Scan for the cell matching the given text and deliver its [x, y] coordinate at center. 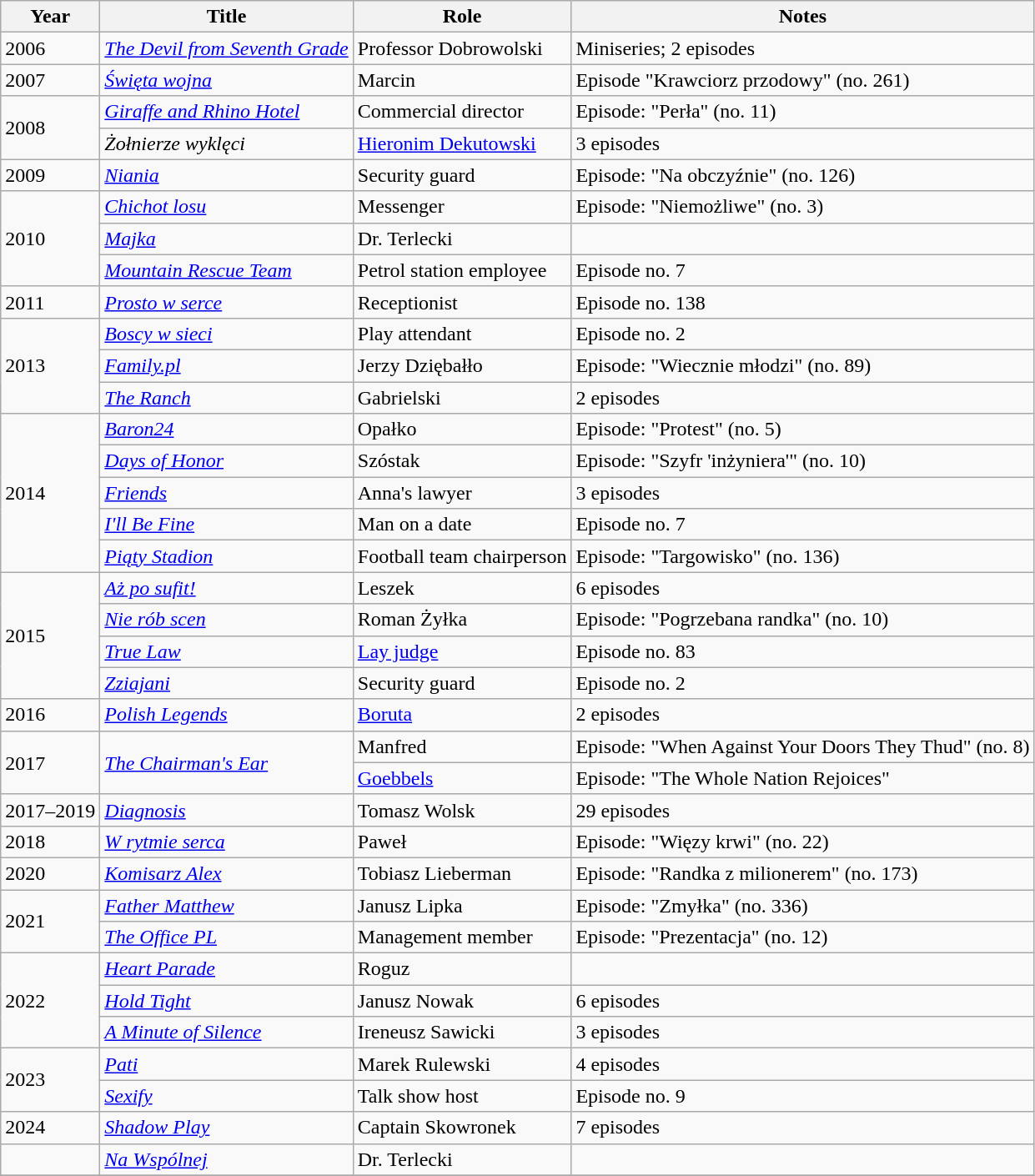
Niania [227, 175]
Komisarz Alex [227, 873]
Leszek [462, 588]
Majka [227, 239]
Opałko [462, 430]
Giraffe and Rhino Hotel [227, 112]
True Law [227, 651]
Ireneusz Sawicki [462, 1033]
Manfred [462, 746]
2011 [50, 302]
Football team chairperson [462, 556]
Episode no. 83 [802, 651]
Aż po sufit! [227, 588]
Boscy w sieci [227, 334]
2018 [50, 842]
Episode: "Zmyłka" (no. 336) [802, 905]
Chichot losu [227, 207]
Baron24 [227, 430]
Marcin [462, 80]
Marek Rulewski [462, 1064]
Episode: "Pogrzebana randka" (no. 10) [802, 620]
2014 [50, 493]
Episode: "The Whole Nation Rejoices" [802, 778]
Gabrielski [462, 398]
29 episodes [802, 810]
Piąty Stadion [227, 556]
Man on a date [462, 525]
Roman Żyłka [462, 620]
Episode: "Prezentacja" (no. 12) [802, 937]
Episode: "Targowisko" (no. 136) [802, 556]
Janusz Nowak [462, 1001]
The Chairman's Ear [227, 762]
Pati [227, 1064]
Święta wojna [227, 80]
2024 [50, 1128]
The Office PL [227, 937]
Nie rób scen [227, 620]
Family.pl [227, 365]
Episode: "Wiecznie młodzi" (no. 89) [802, 365]
Heart Parade [227, 969]
Tobiasz Lieberman [462, 873]
Diagnosis [227, 810]
Paweł [462, 842]
2016 [50, 715]
Notes [802, 17]
Mountain Rescue Team [227, 270]
Petrol station employee [462, 270]
2017 [50, 762]
Shadow Play [227, 1128]
Captain Skowronek [462, 1128]
Episode: "Szyfr 'inżyniera'" (no. 10) [802, 461]
Tomasz Wolsk [462, 810]
Roguz [462, 969]
Episode: "Randka z milionerem" (no. 173) [802, 873]
2009 [50, 175]
Days of Honor [227, 461]
Hold Tight [227, 1001]
Miniseries; 2 episodes [802, 48]
Na Wspólnej [227, 1159]
Anna's lawyer [462, 493]
Szóstak [462, 461]
2010 [50, 239]
Title [227, 17]
The Ranch [227, 398]
Role [462, 17]
Receptionist [462, 302]
7 episodes [802, 1128]
Jerzy Dziębałło [462, 365]
2020 [50, 873]
Professor Dobrowolski [462, 48]
W rytmie serca [227, 842]
2021 [50, 921]
Friends [227, 493]
Żołnierze wyklęci [227, 143]
Father Matthew [227, 905]
I'll Be Fine [227, 525]
Play attendant [462, 334]
2013 [50, 365]
2008 [50, 128]
Polish Legends [227, 715]
Episode: "Perła" (no. 11) [802, 112]
Episode: "Niemożliwe" (no. 3) [802, 207]
Goebbels [462, 778]
4 episodes [802, 1064]
Janusz Lipka [462, 905]
Episode "Krawciorz przodowy" (no. 261) [802, 80]
2017–2019 [50, 810]
Episode: "Protest" (no. 5) [802, 430]
Lay judge [462, 651]
Prosto w serce [227, 302]
Episode: "Więzy krwi" (no. 22) [802, 842]
2007 [50, 80]
Episode: "Na obczyźnie" (no. 126) [802, 175]
Talk show host [462, 1096]
Episode: "When Against Your Doors They Thud" (no. 8) [802, 746]
Management member [462, 937]
Messenger [462, 207]
The Devil from Seventh Grade [227, 48]
Year [50, 17]
A Minute of Silence [227, 1033]
Episode no. 9 [802, 1096]
Boruta [462, 715]
2015 [50, 636]
Hieronim Dekutowski [462, 143]
Zziajani [227, 683]
2022 [50, 1001]
Commercial director [462, 112]
2006 [50, 48]
Sexify [227, 1096]
Episode no. 138 [802, 302]
2023 [50, 1080]
